Output the [X, Y] coordinate of the center of the cell containing the given text.  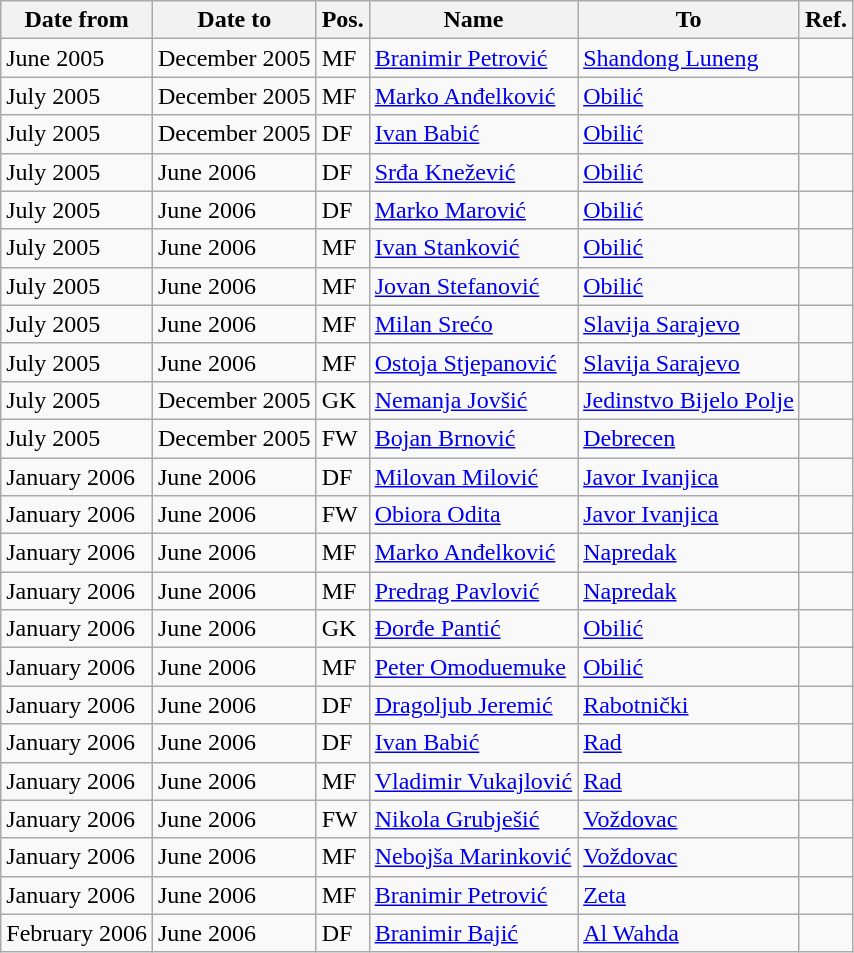
Pos. [342, 20]
Ivan Stanković [473, 248]
Zeta [689, 895]
Jovan Stefanović [473, 286]
Name [473, 20]
Jedinstvo Bijelo Polje [689, 400]
Predrag Pavlović [473, 591]
Date from [77, 20]
Nemanja Jovšić [473, 400]
Milovan Milović [473, 477]
Peter Omoduemuke [473, 667]
Nikola Grubješić [473, 819]
Rabotnički [689, 705]
Bojan Brnović [473, 438]
Marko Marović [473, 210]
Ostoja Stjepanović [473, 362]
Ref. [826, 20]
Shandong Luneng [689, 58]
To [689, 20]
Obiora Odita [473, 515]
Dragoljub Jeremić [473, 705]
Nebojša Marinković [473, 857]
Branimir Bajić [473, 933]
June 2005 [77, 58]
Milan Srećo [473, 324]
Date to [234, 20]
Đorđe Pantić [473, 629]
Vladimir Vukajlović [473, 781]
February 2006 [77, 933]
Al Wahda [689, 933]
Debrecen [689, 438]
Srđa Knežević [473, 172]
